Identify which cell holds the provided text, then report its [X, Y] central coordinate. 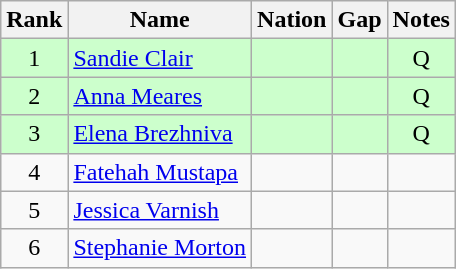
Name [160, 20]
4 [34, 172]
3 [34, 134]
Nation [292, 20]
Elena Brezhniva [160, 134]
Fatehah Mustapa [160, 172]
Sandie Clair [160, 58]
Anna Meares [160, 96]
1 [34, 58]
Jessica Varnish [160, 210]
2 [34, 96]
Rank [34, 20]
Stephanie Morton [160, 248]
Gap [360, 20]
Notes [421, 20]
6 [34, 248]
5 [34, 210]
